From the cell containing the given text, extract its center point as (x, y) coordinate. 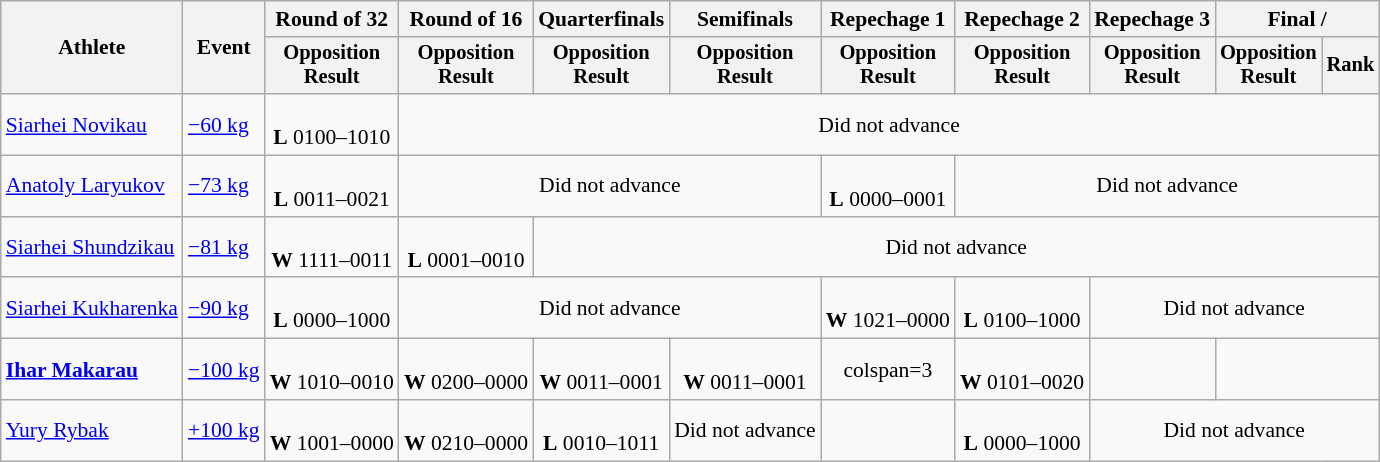
Semifinals (745, 19)
Siarhei Kukharenka (92, 308)
W 0200–0000 (466, 370)
Final / (1297, 19)
Repechage 3 (1152, 19)
W 1001–0000 (332, 430)
W 0210–0000 (466, 430)
Repechage 2 (1022, 19)
L 0000–0001 (888, 186)
Yury Rybak (92, 430)
Athlete (92, 48)
L 0010–1011 (601, 430)
W 0101–0020 (1022, 370)
colspan=3 (888, 370)
Ihar Makarau (92, 370)
W 1010–0010 (332, 370)
−73 kg (224, 186)
L 0001–0010 (466, 248)
L 0011–0021 (332, 186)
L 0100–1010 (332, 124)
Round of 16 (466, 19)
Anatoly Laryukov (92, 186)
−100 kg (224, 370)
W 1021–0000 (888, 308)
W 1111–0011 (332, 248)
−81 kg (224, 248)
Repechage 1 (888, 19)
+100 kg (224, 430)
Event (224, 48)
L 0100–1000 (1022, 308)
Rank (1351, 66)
Round of 32 (332, 19)
Siarhei Shundzikau (92, 248)
Quarterfinals (601, 19)
−90 kg (224, 308)
Siarhei Novikau (92, 124)
−60 kg (224, 124)
